For the text-containing cell, return its midpoint in [x, y] coordinate format. 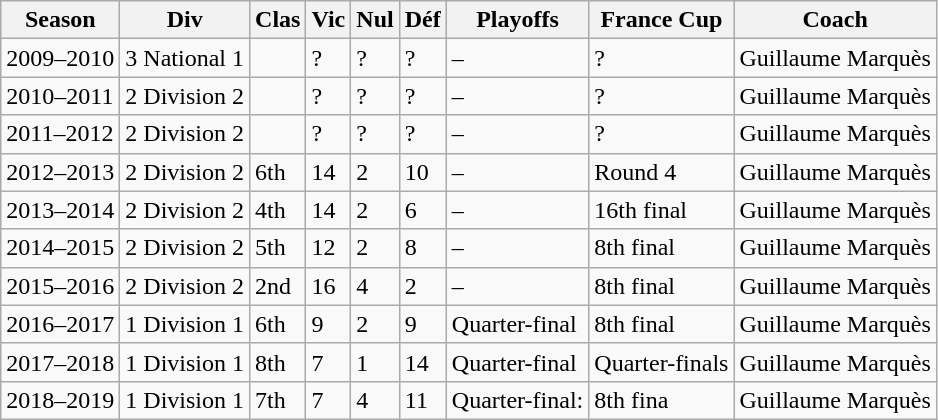
2016–2017 [60, 324]
Div [185, 20]
11 [422, 400]
2018–2019 [60, 400]
16th final [662, 210]
Playoffs [518, 20]
12 [328, 248]
1 [375, 362]
2013–2014 [60, 210]
4th [278, 210]
5th [278, 248]
2014–2015 [60, 248]
Quarter-final: [518, 400]
Clas [278, 20]
Vic [328, 20]
Déf [422, 20]
Quarter-finals [662, 362]
3 National 1 [185, 58]
2010–2011 [60, 96]
2011–2012 [60, 134]
2nd [278, 286]
10 [422, 172]
2012–2013 [60, 172]
France Cup [662, 20]
Coach [835, 20]
2017–2018 [60, 362]
8 [422, 248]
2009–2010 [60, 58]
7th [278, 400]
Nul [375, 20]
6 [422, 210]
16 [328, 286]
2015–2016 [60, 286]
8th [278, 362]
Round 4 [662, 172]
Season [60, 20]
8th fina [662, 400]
